Determine the (X, Y) coordinate at the center of the cell enclosing the given text.  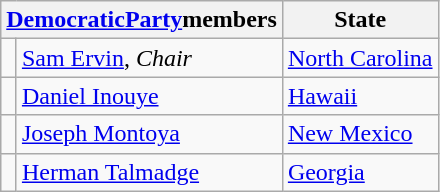
Hawaii (360, 96)
State (360, 20)
New Mexico (360, 134)
Herman Talmadge (149, 172)
North Carolina (360, 58)
DemocraticPartymembers (142, 20)
Daniel Inouye (149, 96)
Georgia (360, 172)
Joseph Montoya (149, 134)
Sam Ervin, Chair (149, 58)
